For the text-containing cell, return its midpoint in [x, y] coordinate format. 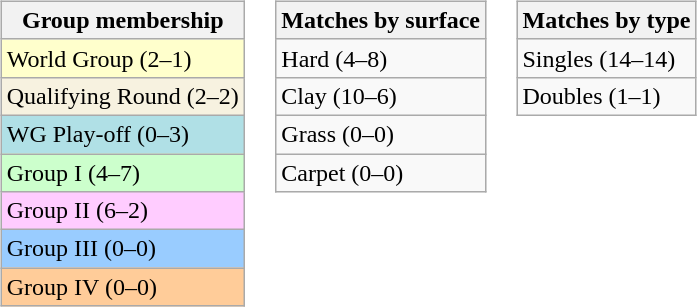
Doubles (1–1) [606, 96]
World Group (2–1) [122, 58]
Singles (14–14) [606, 58]
WG Play-off (0–3) [122, 134]
Hard (4–8) [381, 58]
Carpet (0–0) [381, 173]
Group III (0–0) [122, 249]
Clay (10–6) [381, 96]
Qualifying Round (2–2) [122, 96]
Matches by surface [381, 20]
Group IV (0–0) [122, 287]
Group membership [122, 20]
Group II (6–2) [122, 211]
Group I (4–7) [122, 173]
Grass (0–0) [381, 134]
Matches by type [606, 20]
